Identify which cell holds the provided text, then report its [X, Y] central coordinate. 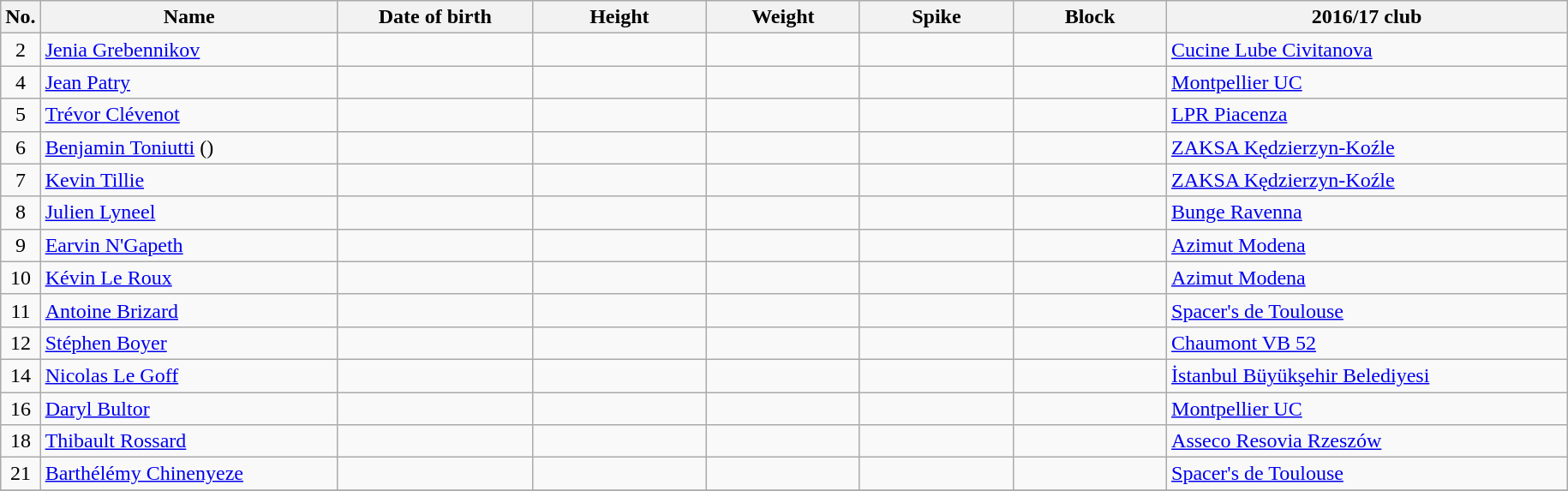
Jean Patry [189, 82]
Kévin Le Roux [189, 278]
18 [21, 441]
12 [21, 343]
6 [21, 147]
5 [21, 115]
No. [21, 17]
16 [21, 409]
8 [21, 213]
9 [21, 245]
2 [21, 50]
Bunge Ravenna [1368, 213]
Kevin Tillie [189, 180]
11 [21, 310]
2016/17 club [1368, 17]
Cucine Lube Civitanova [1368, 50]
Jenia Grebennikov [189, 50]
Nicolas Le Goff [189, 375]
Height [619, 17]
Trévor Clévenot [189, 115]
14 [21, 375]
Benjamin Toniutti () [189, 147]
Block [1090, 17]
Chaumont VB 52 [1368, 343]
Daryl Bultor [189, 409]
10 [21, 278]
Weight [783, 17]
İstanbul Büyükşehir Belediyesi [1368, 375]
Antoine Brizard [189, 310]
Spike [936, 17]
Asseco Resovia Rzeszów [1368, 441]
Julien Lyneel [189, 213]
Barthélémy Chinenyeze [189, 474]
Thibault Rossard [189, 441]
LPR Piacenza [1368, 115]
21 [21, 474]
Name [189, 17]
Date of birth [435, 17]
7 [21, 180]
Stéphen Boyer [189, 343]
4 [21, 82]
Earvin N'Gapeth [189, 245]
